Return (X, Y) of the center of cell containing provided text 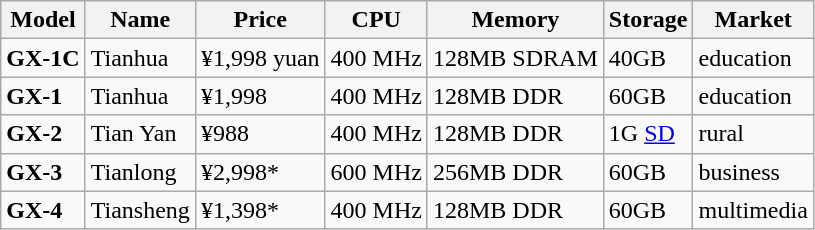
128MB SDRAM (515, 58)
GX-4 (43, 210)
Price (260, 20)
Market (753, 20)
256MB DDR (515, 172)
Tiansheng (140, 210)
¥1,398* (260, 210)
¥988 (260, 134)
Tian Yan (140, 134)
1G SD (648, 134)
¥1,998 (260, 96)
600 MHz (376, 172)
¥1,998 yuan (260, 58)
CPU (376, 20)
business (753, 172)
¥2,998* (260, 172)
Memory (515, 20)
Tianlong (140, 172)
GX-1C (43, 58)
40GB (648, 58)
Name (140, 20)
multimedia (753, 210)
GX-2 (43, 134)
GX-3 (43, 172)
rural (753, 134)
GX-1 (43, 96)
Storage (648, 20)
Model (43, 20)
